Return the (X, Y) coordinate for the center point of the cell that contains the specified text.  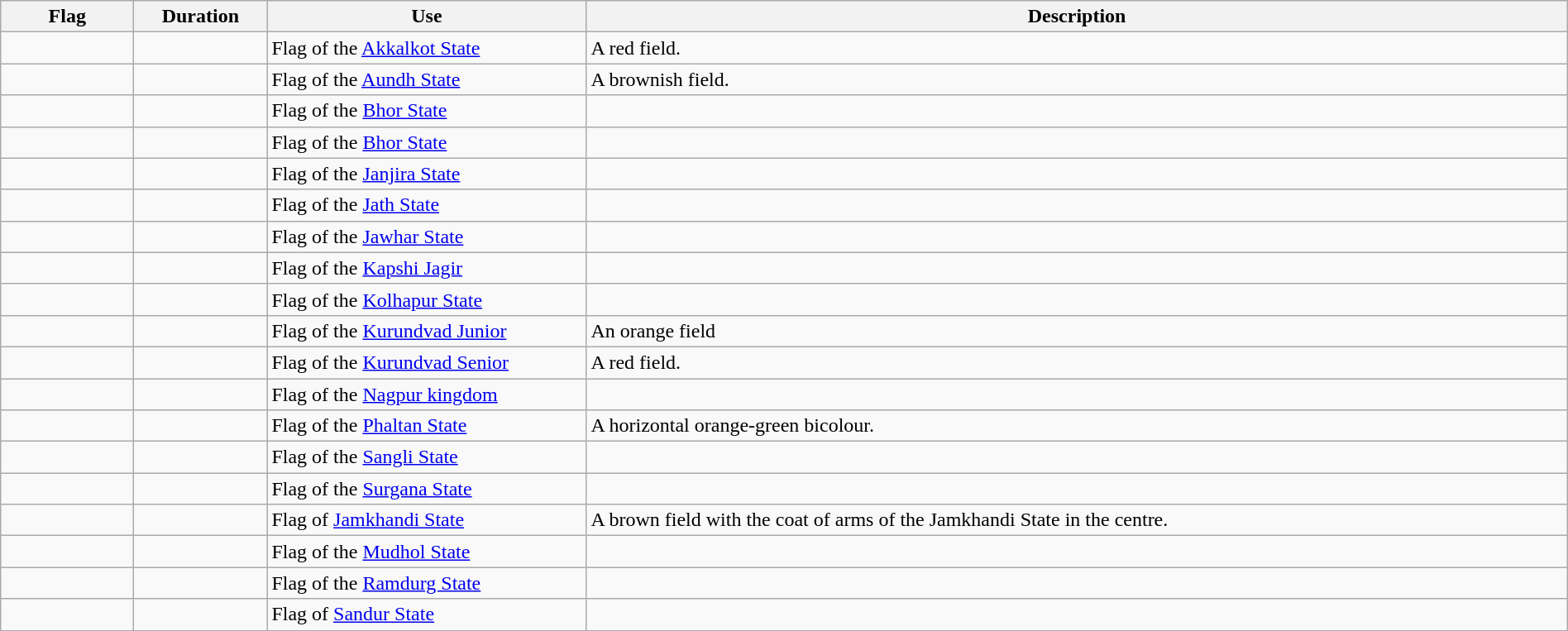
Duration (200, 17)
Use (427, 17)
Flag of the Surgana State (427, 489)
Flag of the Aundh State (427, 79)
Flag (68, 17)
Flag of the Janjira State (427, 174)
Flag of the Kurundvad Junior (427, 331)
Flag of the Kapshi Jagir (427, 268)
A brown field with the coat of arms of the Jamkhandi State in the centre. (1077, 520)
Flag of the Akkalkot State (427, 48)
Flag of the Sangli State (427, 457)
A horizontal orange-green bicolour. (1077, 426)
Flag of the Ramdurg State (427, 583)
Flag of the Mudhol State (427, 552)
Flag of the Jawhar State (427, 237)
Flag of the Kolhapur State (427, 299)
Flag of Sandur State (427, 614)
Flag of the Phaltan State (427, 426)
Flag of the Jath State (427, 205)
An orange field (1077, 331)
Flag of the Nagpur kingdom (427, 394)
Description (1077, 17)
Flag of the Kurundvad Senior (427, 362)
Flag of Jamkhandi State (427, 520)
A brownish field. (1077, 79)
